For the text-containing cell, return its midpoint in [x, y] coordinate format. 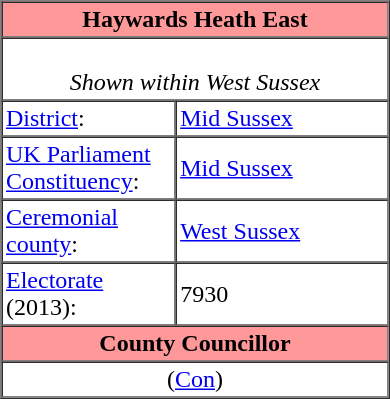
West Sussex [282, 232]
Haywards Heath East [196, 20]
District: [89, 118]
Electorate (2013): [89, 294]
UK Parliament Constituency: [89, 168]
7930 [282, 294]
Shown within West Sussex [196, 70]
(Con) [196, 380]
Ceremonial county: [89, 232]
County Councillor [196, 344]
